For the text-containing cell, return its midpoint in (x, y) coordinate format. 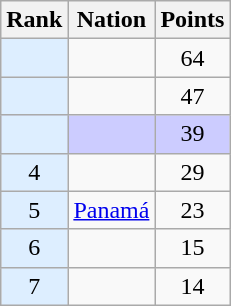
6 (34, 248)
39 (192, 134)
Panamá (112, 210)
Points (192, 20)
Rank (34, 20)
29 (192, 172)
47 (192, 96)
23 (192, 210)
64 (192, 58)
Nation (112, 20)
14 (192, 286)
5 (34, 210)
7 (34, 286)
15 (192, 248)
4 (34, 172)
